Determine the [x, y] coordinate at the center of the cell enclosing the given text.  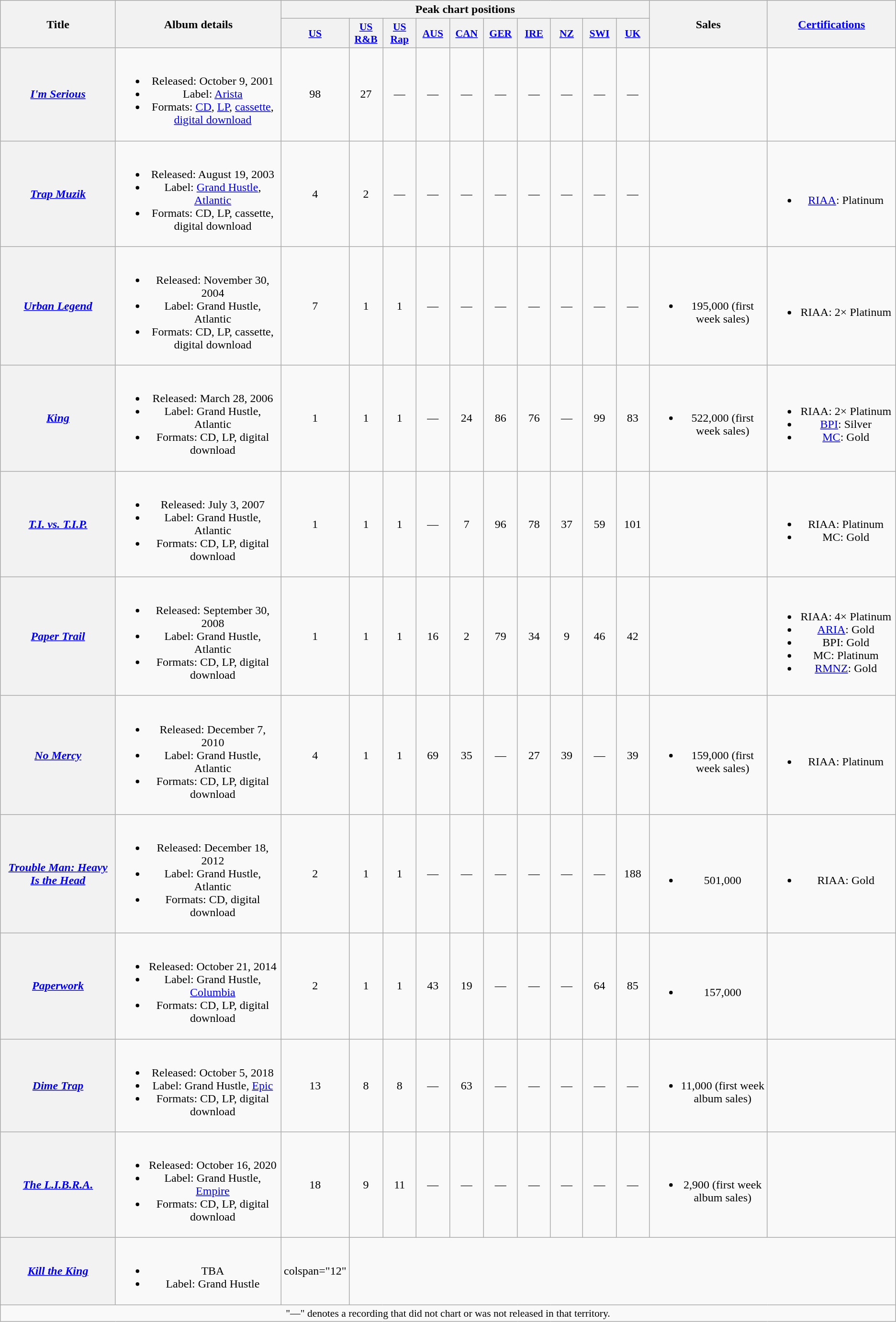
19 [466, 986]
16 [433, 636]
Album details [198, 24]
Certifications [831, 24]
98 [315, 94]
159,000 (first week sales) [708, 755]
Released: October 5, 2018Label: Grand Hustle, EpicFormats: CD, LP, digital download [198, 1085]
IRE [534, 34]
Trouble Man: Heavy Is the Head [58, 874]
CAN [466, 34]
RIAA: 4× PlatinumARIA: GoldBPI: GoldMC: PlatinumRMNZ: Gold [831, 636]
RIAA: PlatinumMC: Gold [831, 524]
NZ [567, 34]
RIAA: 2× PlatinumBPI: SilverMC: Gold [831, 418]
64 [600, 986]
78 [534, 524]
37 [567, 524]
Trap Muzik [58, 193]
RIAA: Gold [831, 874]
11,000 (first week album sales) [708, 1085]
SWI [600, 34]
76 [534, 418]
Released: December 18, 2012Label: Grand Hustle, AtlanticFormats: CD, digital download [198, 874]
195,000 (first week sales) [708, 306]
34 [534, 636]
GER [501, 34]
The L.I.B.R.A. [58, 1185]
RIAA: 2× Platinum [831, 306]
T.I. vs. T.I.P. [58, 524]
Released: October 21, 2014Label: Grand Hustle, ColumbiaFormats: CD, LP, digital download [198, 986]
US [315, 34]
188 [633, 874]
Released: August 19, 2003Label: Grand Hustle, AtlanticFormats: CD, LP, cassette, digital download [198, 193]
colspan="12" [315, 1271]
AUS [433, 34]
Released: September 30, 2008Label: Grand Hustle, AtlanticFormats: CD, LP, digital download [198, 636]
Paperwork [58, 986]
Kill the King [58, 1271]
99 [600, 418]
"—" denotes a recording that did not chart or was not released in that territory. [448, 1313]
UK [633, 34]
24 [466, 418]
35 [466, 755]
79 [501, 636]
Released: October 16, 2020Label: Grand Hustle, EmpireFormats: CD, LP, digital download [198, 1185]
501,000 [708, 874]
Released: November 30, 2004Label: Grand Hustle, AtlanticFormats: CD, LP, cassette, digital download [198, 306]
Released: December 7, 2010Label: Grand Hustle, AtlanticFormats: CD, LP, digital download [198, 755]
Released: July 3, 2007Label: Grand Hustle, AtlanticFormats: CD, LP, digital download [198, 524]
96 [501, 524]
Peak chart positions [465, 10]
522,000 (first week sales) [708, 418]
101 [633, 524]
85 [633, 986]
18 [315, 1185]
Title [58, 24]
Released: October 9, 2001Label: AristaFormats: CD, LP, cassette, digital download [198, 94]
Released: March 28, 2006Label: Grand Hustle, AtlanticFormats: CD, LP, digital download [198, 418]
I'm Serious [58, 94]
42 [633, 636]
No Mercy [58, 755]
69 [433, 755]
TBALabel: Grand Hustle [198, 1271]
83 [633, 418]
2,900 (first week album sales) [708, 1185]
86 [501, 418]
157,000 [708, 986]
Sales [708, 24]
63 [466, 1085]
Paper Trail [58, 636]
59 [600, 524]
Dime Trap [58, 1085]
13 [315, 1085]
43 [433, 986]
US R&B [366, 34]
USRap [399, 34]
King [58, 418]
11 [399, 1185]
Urban Legend [58, 306]
46 [600, 636]
